Determine the (X, Y) coordinate at the center of the cell enclosing the given text.  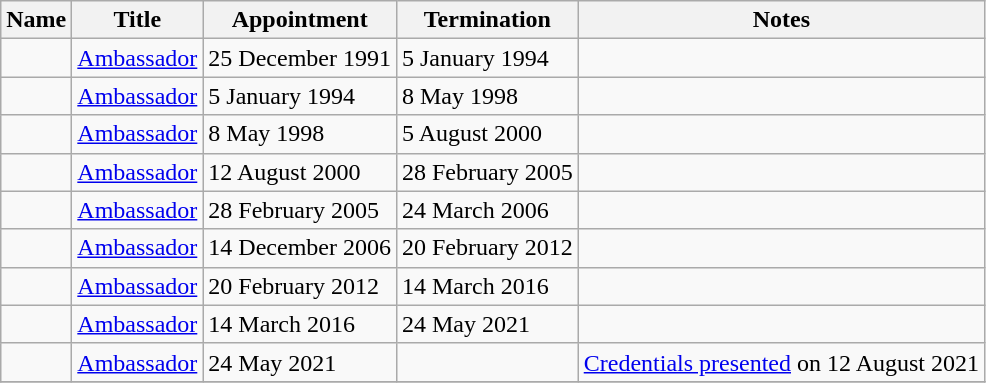
24 March 2006 (487, 210)
Appointment (300, 20)
14 December 2006 (300, 248)
5 August 2000 (487, 134)
25 December 1991 (300, 58)
Credentials presented on 12 August 2021 (781, 362)
Notes (781, 20)
Termination (487, 20)
12 August 2000 (300, 172)
Title (138, 20)
Name (36, 20)
